Return the [x, y] coordinate for the center point of the cell that contains the specified text.  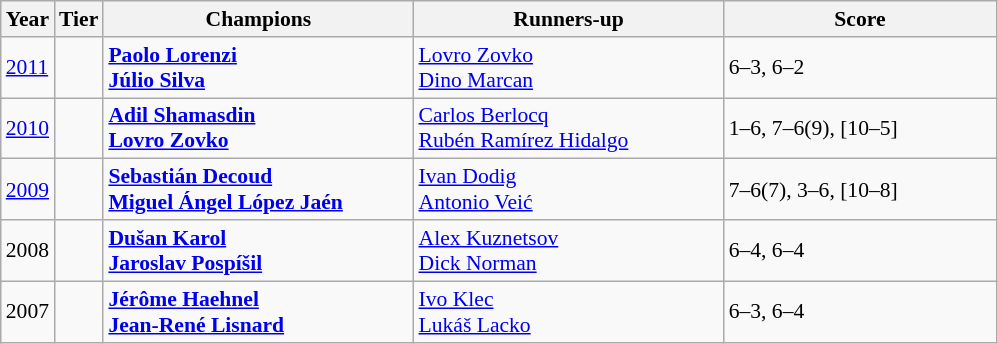
Runners-up [568, 19]
Champions [258, 19]
Sebastián Decoud Miguel Ángel López Jaén [258, 190]
Score [860, 19]
6–3, 6–4 [860, 312]
7–6(7), 3–6, [10–8] [860, 190]
1–6, 7–6(9), [10–5] [860, 128]
2010 [28, 128]
Ivan Dodig Antonio Veić [568, 190]
Alex Kuznetsov Dick Norman [568, 250]
Dušan Karol Jaroslav Pospíšil [258, 250]
2009 [28, 190]
6–4, 6–4 [860, 250]
Adil Shamasdin Lovro Zovko [258, 128]
2007 [28, 312]
Carlos Berlocq Rubén Ramírez Hidalgo [568, 128]
Paolo Lorenzi Júlio Silva [258, 68]
Tier [78, 19]
Ivo Klec Lukáš Lacko [568, 312]
2011 [28, 68]
Lovro Zovko Dino Marcan [568, 68]
2008 [28, 250]
Jérôme Haehnel Jean-René Lisnard [258, 312]
6–3, 6–2 [860, 68]
Year [28, 19]
